Scan for the cell matching the given text and deliver its [X, Y] coordinate at center. 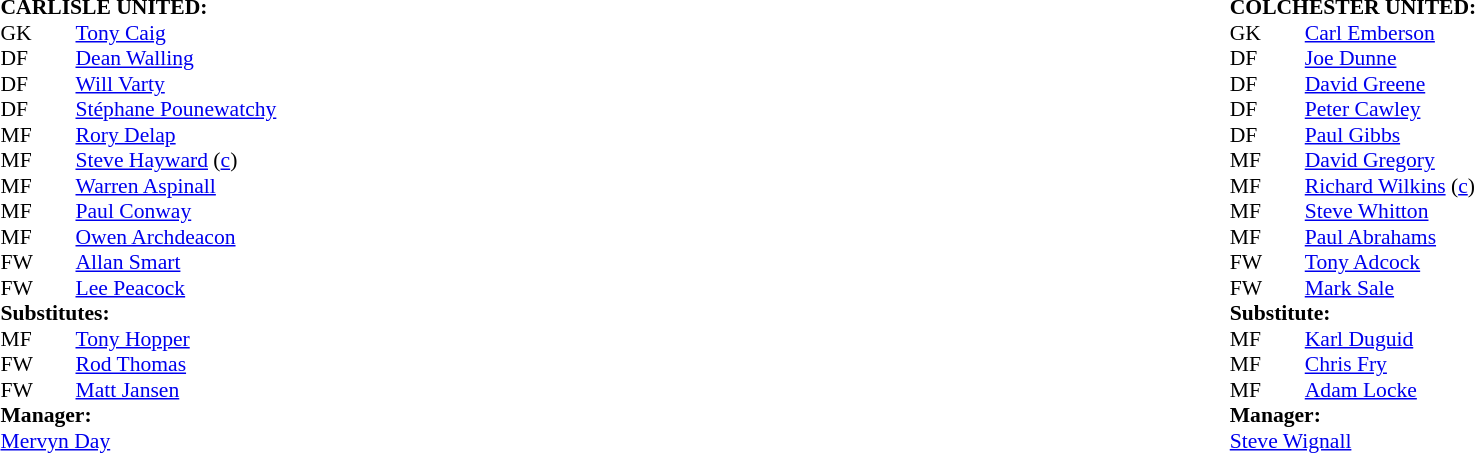
Allan Smart [226, 263]
Tony Hopper [226, 339]
Rod Thomas [226, 365]
Matt Jansen [226, 390]
Stéphane Pounewatchy [226, 109]
Owen Archdeacon [226, 237]
Rory Delap [226, 135]
Will Varty [226, 84]
Steve Hayward (c) [226, 161]
Lee Peacock [226, 288]
Tony Caig [226, 33]
Warren Aspinall [226, 186]
Paul Conway [226, 211]
Manager: [188, 415]
Substitutes: [188, 313]
Dean Walling [226, 59]
